Extract the (X, Y) coordinate from the center of the cell holding the provided text.  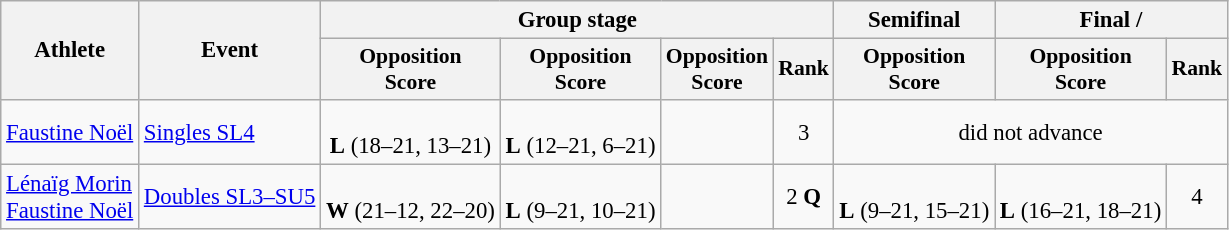
Lénaïg MorinFaustine Noël (70, 196)
Group stage (578, 20)
Event (230, 50)
Doubles SL3–SU5 (230, 196)
2 Q (804, 196)
Semifinal (914, 20)
Faustine Noël (70, 132)
did not advance (1030, 132)
Final / (1112, 20)
L (16–21, 18–21) (1081, 196)
Athlete (70, 50)
L (18–21, 13–21) (411, 132)
4 (1198, 196)
L (9–21, 15–21) (914, 196)
W (21–12, 22–20) (411, 196)
L (9–21, 10–21) (580, 196)
Singles SL4 (230, 132)
3 (804, 132)
L (12–21, 6–21) (580, 132)
